Return the [X, Y] coordinate for the center point of the cell that contains the specified text.  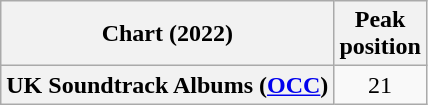
Chart (2022) [168, 34]
21 [380, 85]
Peakposition [380, 34]
UK Soundtrack Albums (OCC) [168, 85]
